For the text-containing cell, return its midpoint in (x, y) coordinate format. 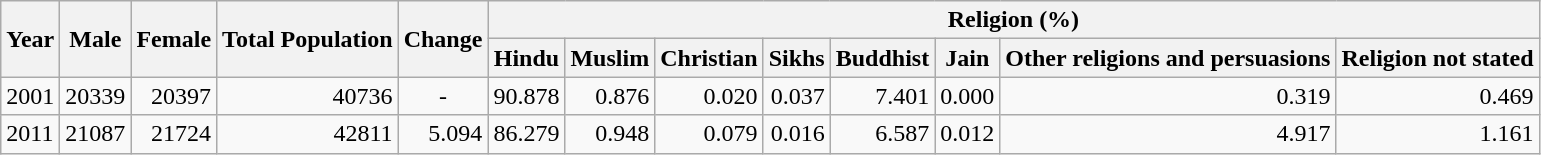
Jain (968, 58)
Religion not stated (1438, 58)
0.079 (709, 134)
40736 (308, 96)
Buddhist (882, 58)
Muslim (610, 58)
0.469 (1438, 96)
Hindu (526, 58)
90.878 (526, 96)
21087 (96, 134)
5.094 (443, 134)
42811 (308, 134)
0.319 (1168, 96)
20397 (174, 96)
0.037 (796, 96)
20339 (96, 96)
Change (443, 39)
1.161 (1438, 134)
4.917 (1168, 134)
- (443, 96)
Christian (709, 58)
Female (174, 39)
0.020 (709, 96)
7.401 (882, 96)
Male (96, 39)
86.279 (526, 134)
2001 (30, 96)
Sikhs (796, 58)
2011 (30, 134)
Other religions and persuasions (1168, 58)
Religion (%) (1014, 20)
0.012 (968, 134)
0.948 (610, 134)
21724 (174, 134)
0.016 (796, 134)
0.876 (610, 96)
Year (30, 39)
Total Population (308, 39)
0.000 (968, 96)
6.587 (882, 134)
